Determine the [x, y] coordinate at the center of the cell enclosing the given text.  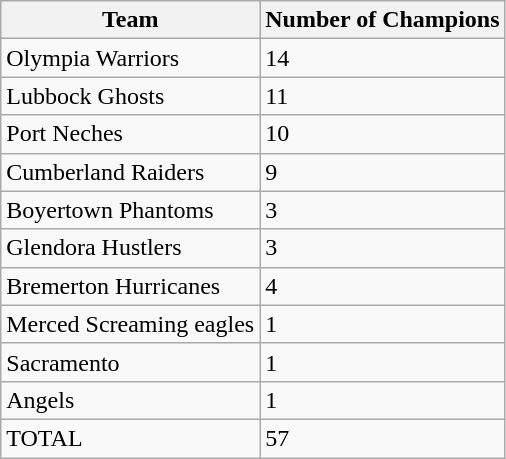
Boyertown Phantoms [130, 210]
Angels [130, 400]
Number of Champions [382, 20]
4 [382, 286]
10 [382, 134]
9 [382, 172]
TOTAL [130, 438]
14 [382, 58]
Team [130, 20]
Lubbock Ghosts [130, 96]
Cumberland Raiders [130, 172]
Olympia Warriors [130, 58]
11 [382, 96]
Merced Screaming eagles [130, 324]
Glendora Hustlers [130, 248]
Port Neches [130, 134]
Bremerton Hurricanes [130, 286]
57 [382, 438]
Sacramento [130, 362]
